Return [x, y] of the center of cell containing provided text 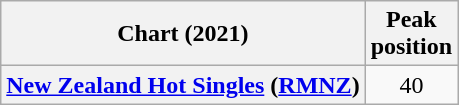
40 [411, 85]
Peakposition [411, 34]
New Zealand Hot Singles (RMNZ) [183, 85]
Chart (2021) [183, 34]
